Identify which cell holds the provided text, then report its [x, y] central coordinate. 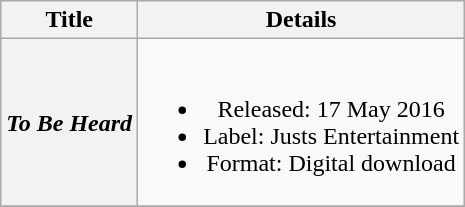
Details [302, 20]
To Be Heard [70, 122]
Title [70, 20]
Released: 17 May 2016Label: Justs EntertainmentFormat: Digital download [302, 122]
